Capture the cell that displays the provided text and extract its (X, Y) central coordinate. 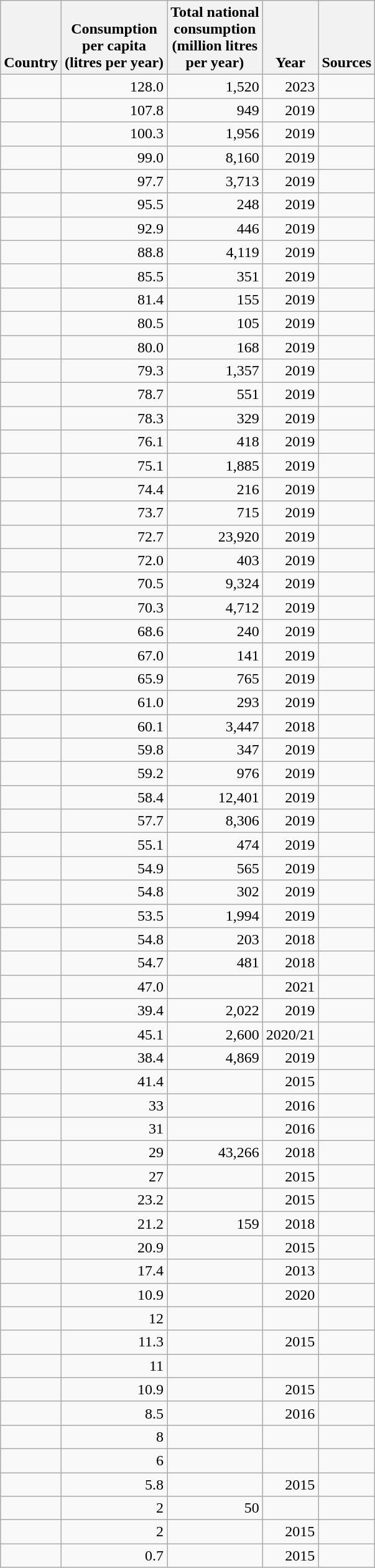
8 (114, 1437)
1,357 (215, 371)
74.4 (114, 489)
565 (215, 868)
293 (215, 702)
2020/21 (290, 1034)
80.0 (114, 347)
168 (215, 347)
347 (215, 750)
92.9 (114, 228)
4,119 (215, 252)
23,920 (215, 537)
5.8 (114, 1485)
765 (215, 678)
57.7 (114, 821)
61.0 (114, 702)
43,266 (215, 1153)
Sources (347, 37)
329 (215, 418)
2023 (290, 87)
17.4 (114, 1271)
68.6 (114, 631)
551 (215, 395)
6 (114, 1460)
107.8 (114, 110)
3,447 (215, 726)
81.4 (114, 299)
50 (215, 1508)
12,401 (215, 797)
1,994 (215, 916)
59.8 (114, 750)
1,956 (215, 134)
60.1 (114, 726)
21.2 (114, 1224)
72.7 (114, 537)
75.1 (114, 466)
29 (114, 1153)
23.2 (114, 1200)
Consumptionper capita(litres per year) (114, 37)
20.9 (114, 1247)
73.7 (114, 513)
9,324 (215, 584)
31 (114, 1129)
33 (114, 1105)
4,712 (215, 608)
54.9 (114, 868)
8,306 (215, 821)
159 (215, 1224)
53.5 (114, 916)
70.3 (114, 608)
70.5 (114, 584)
41.4 (114, 1081)
11.3 (114, 1342)
155 (215, 299)
240 (215, 631)
203 (215, 939)
67.0 (114, 655)
4,869 (215, 1058)
3,713 (215, 181)
100.3 (114, 134)
76.1 (114, 442)
2013 (290, 1271)
72.0 (114, 560)
446 (215, 228)
65.9 (114, 678)
Country (31, 37)
302 (215, 892)
8,160 (215, 157)
1,885 (215, 466)
Year (290, 37)
403 (215, 560)
474 (215, 845)
85.5 (114, 276)
418 (215, 442)
976 (215, 774)
128.0 (114, 87)
27 (114, 1176)
2,600 (215, 1034)
0.7 (114, 1556)
8.5 (114, 1413)
59.2 (114, 774)
95.5 (114, 205)
45.1 (114, 1034)
79.3 (114, 371)
351 (215, 276)
39.4 (114, 1010)
248 (215, 205)
Total nationalconsumption(million litresper year) (215, 37)
47.0 (114, 987)
55.1 (114, 845)
715 (215, 513)
216 (215, 489)
54.7 (114, 963)
481 (215, 963)
949 (215, 110)
80.5 (114, 323)
78.3 (114, 418)
38.4 (114, 1058)
99.0 (114, 157)
2021 (290, 987)
12 (114, 1318)
105 (215, 323)
97.7 (114, 181)
58.4 (114, 797)
11 (114, 1366)
2020 (290, 1295)
78.7 (114, 395)
2,022 (215, 1010)
1,520 (215, 87)
88.8 (114, 252)
141 (215, 655)
